Search for the cell housing the specified text and yield its [x, y] center coordinate. 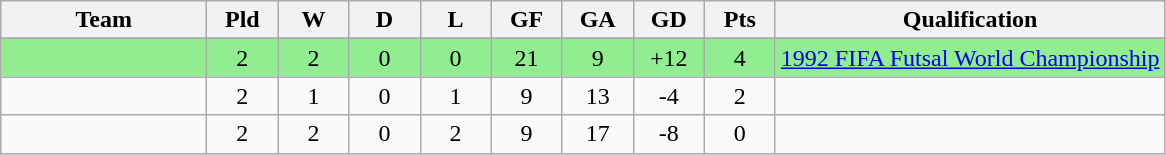
Qualification [970, 20]
Team [104, 20]
17 [598, 134]
4 [740, 58]
13 [598, 96]
-8 [668, 134]
+12 [668, 58]
D [384, 20]
-4 [668, 96]
1992 FIFA Futsal World Championship [970, 58]
W [314, 20]
GA [598, 20]
L [456, 20]
Pts [740, 20]
GD [668, 20]
21 [526, 58]
Pld [242, 20]
GF [526, 20]
